Search for the cell housing the specified text and yield its [X, Y] center coordinate. 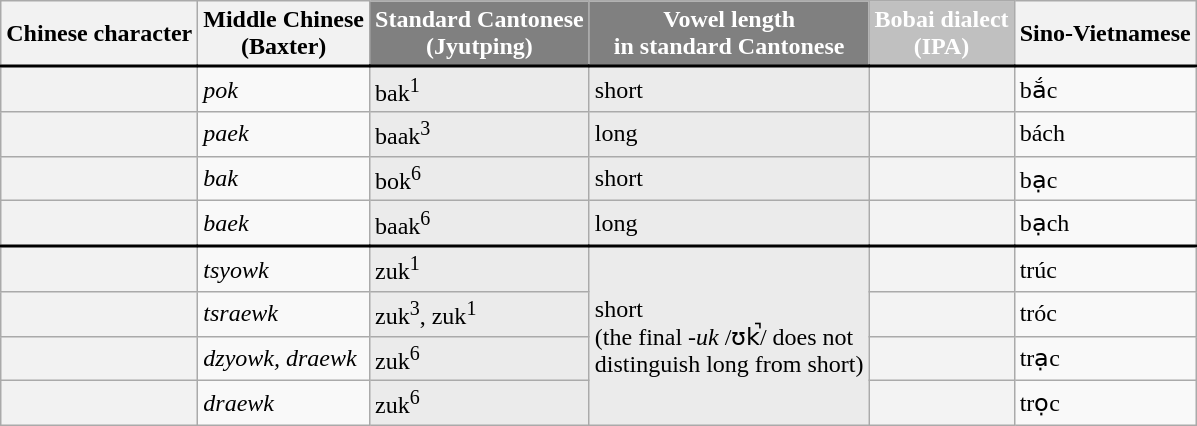
bak1 [480, 90]
tróc [1105, 314]
trúc [1105, 268]
bạc [1105, 178]
Sino-Vietnamese [1105, 34]
Middle Chinese(Baxter) [284, 34]
dzyowk, draewk [284, 358]
baek [284, 224]
zuk1 [480, 268]
bạch [1105, 224]
paek [284, 134]
pok [284, 90]
zuk3, zuk1 [480, 314]
Vowel length in standard Cantonese [729, 34]
bách [1105, 134]
bak [284, 178]
tsyowk [284, 268]
trạc [1105, 358]
bắc [1105, 90]
draewk [284, 404]
bok6 [480, 178]
Chinese character [100, 34]
baak3 [480, 134]
short (the final -uk /ʊk̚/ does not distinguish long from short) [729, 336]
trọc [1105, 404]
Bobai dialect(IPA) [942, 34]
Standard Cantonese(Jyutping) [480, 34]
tsraewk [284, 314]
baak6 [480, 224]
